Extract the (X, Y) coordinate from the center of the cell holding the provided text.  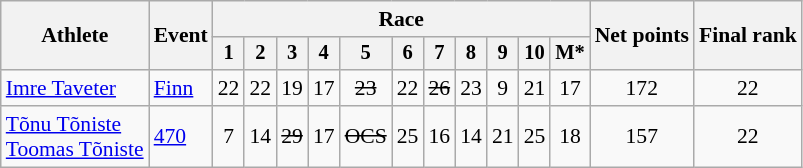
26 (439, 88)
18 (570, 136)
10 (535, 54)
Tõnu TõnisteToomas Tõniste (75, 136)
16 (439, 136)
1 (229, 54)
470 (181, 136)
5 (366, 54)
Event (181, 36)
Final rank (748, 36)
29 (292, 136)
Athlete (75, 36)
172 (642, 88)
3 (292, 54)
6 (408, 54)
Net points (642, 36)
Finn (181, 88)
157 (642, 136)
2 (260, 54)
Imre Taveter (75, 88)
8 (471, 54)
M* (570, 54)
Race (402, 19)
19 (292, 88)
4 (324, 54)
OCS (366, 136)
